Locate the cell with the specified text and output its (X, Y) center coordinate. 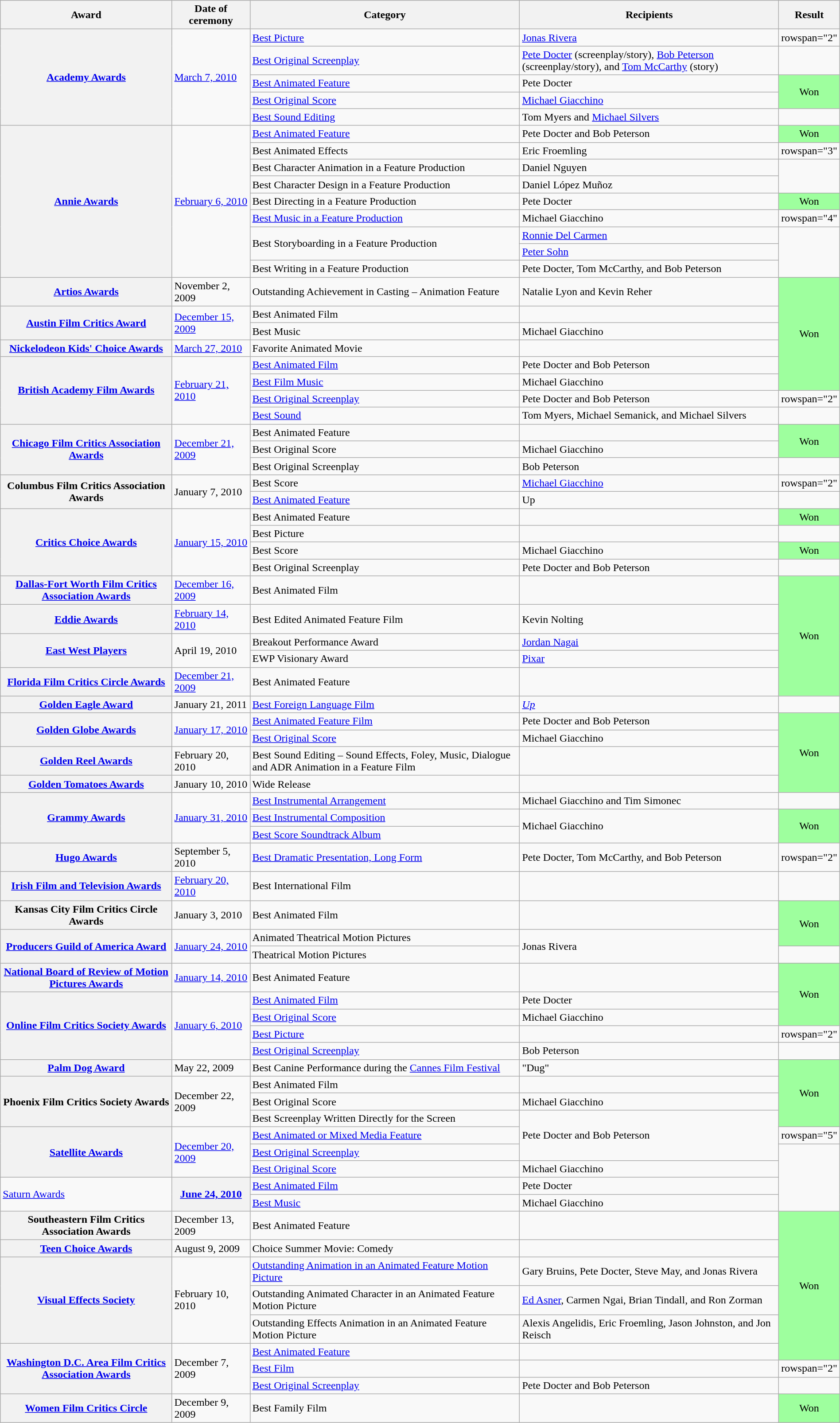
Washington D.C. Area Film Critics Association Awards (86, 1369)
Academy Awards (86, 77)
Outstanding Animated Character in an Animated Feature Motion Picture (385, 1300)
Best Sound (385, 416)
Best Character Design in a Feature Production (385, 184)
Women Film Critics Circle (86, 1408)
EWP Visionary Award (385, 659)
Nickelodeon Kids' Choice Awards (86, 348)
January 31, 2010 (211, 817)
Best Family Film (385, 1408)
Eddie Awards (86, 619)
Best Foreign Language Film (385, 704)
Best Writing in a Feature Production (385, 269)
Producers Guild of America Award (86, 946)
January 7, 2010 (211, 491)
Southeastern Film Critics Association Awards (86, 1225)
Date of ceremony (211, 15)
January 10, 2010 (211, 784)
Florida Film Critics Circle Awards (86, 681)
Breakout Performance Award (385, 642)
Columbus Film Critics Association Awards (86, 491)
Recipients (649, 15)
December 13, 2009 (211, 1225)
September 5, 2010 (211, 858)
Best Directing in a Feature Production (385, 201)
Tom Myers, Michael Semanick, and Michael Silvers (649, 416)
Chicago Film Critics Association Awards (86, 449)
Category (385, 15)
Daniel Nguyen (649, 167)
Online Film Critics Society Awards (86, 1026)
Best Character Animation in a Feature Production (385, 167)
Best Sound Editing – Sound Effects, Foley, Music, Dialogue and ADR Animation in a Feature Film (385, 761)
Daniel López Muñoz (649, 184)
Satellite Awards (86, 1152)
Grammy Awards (86, 817)
National Board of Review of Motion Pictures Awards (86, 977)
April 19, 2010 (211, 650)
Golden Eagle Award (86, 704)
January 14, 2010 (211, 977)
November 2, 2009 (211, 292)
Critics Choice Awards (86, 542)
February 14, 2010 (211, 619)
Pixar (649, 659)
Best Instrumental Arrangement (385, 801)
Result (809, 15)
March 27, 2010 (211, 348)
Saturn Awards (86, 1194)
British Academy Film Awards (86, 390)
Best Sound Editing (385, 117)
Kevin Nolting (649, 619)
Hugo Awards (86, 858)
January 17, 2010 (211, 730)
Best Canine Performance during the Cannes Film Festival (385, 1068)
December 9, 2009 (211, 1408)
Best Dramatic Presentation, Long Form (385, 858)
Best Film Music (385, 382)
Eric Froemling (649, 151)
Best Animated Effects (385, 151)
Golden Reel Awards (86, 761)
rowspan="5" (809, 1135)
Best Storyboarding in a Feature Production (385, 244)
Best International Film (385, 886)
Teen Choice Awards (86, 1248)
December 15, 2009 (211, 323)
May 22, 2009 (211, 1068)
December 20, 2009 (211, 1152)
Outstanding Achievement in Casting – Animation Feature (385, 292)
Ed Asner, Carmen Ngai, Brian Tindall, and Ron Zorman (649, 1300)
Best Animated or Mixed Media Feature (385, 1135)
Artios Awards (86, 292)
Favorite Animated Movie (385, 348)
January 24, 2010 (211, 946)
Outstanding Animation in an Animated Feature Motion Picture (385, 1271)
East West Players (86, 650)
Theatrical Motion Pictures (385, 955)
Pete Docter (screenplay/story), Bob Peterson (screenplay/story), and Tom McCarthy (story) (649, 60)
Best Music in a Feature Production (385, 218)
Best Film (385, 1369)
Kansas City Film Critics Circle Awards (86, 915)
Choice Summer Movie: Comedy (385, 1248)
Alexis Angelidis, Eric Froemling, Jason Johnston, and Jon Reisch (649, 1329)
January 21, 2011 (211, 704)
rowspan="4" (809, 218)
Austin Film Critics Award (86, 323)
Golden Tomatoes Awards (86, 784)
Best Score Soundtrack Album (385, 834)
Best Screenplay Written Directly for the Screen (385, 1118)
rowspan="3" (809, 151)
Irish Film and Television Awards (86, 886)
Tom Myers and Michael Silvers (649, 117)
December 16, 2009 (211, 590)
February 21, 2010 (211, 390)
January 3, 2010 (211, 915)
December 7, 2009 (211, 1369)
Natalie Lyon and Kevin Reher (649, 292)
Animated Theatrical Motion Pictures (385, 938)
Best Instrumental Composition (385, 817)
June 24, 2010 (211, 1194)
Palm Dog Award (86, 1068)
December 22, 2009 (211, 1101)
Wide Release (385, 784)
Phoenix Film Critics Society Awards (86, 1101)
Best Edited Animated Feature Film (385, 619)
January 15, 2010 (211, 542)
Peter Sohn (649, 252)
Jordan Nagai (649, 642)
Dallas-Fort Worth Film Critics Association Awards (86, 590)
Golden Globe Awards (86, 730)
Visual Effects Society (86, 1300)
"Dug" (649, 1068)
February 10, 2010 (211, 1300)
August 9, 2009 (211, 1248)
February 6, 2010 (211, 201)
March 7, 2010 (211, 77)
Best Animated Feature Film (385, 721)
Ronnie Del Carmen (649, 235)
Outstanding Effects Animation in an Animated Feature Motion Picture (385, 1329)
Gary Bruins, Pete Docter, Steve May, and Jonas Rivera (649, 1271)
Michael Giacchino and Tim Simonec (649, 801)
Annie Awards (86, 201)
Award (86, 15)
January 6, 2010 (211, 1026)
